From the cell containing the given text, extract its center point as (X, Y) coordinate. 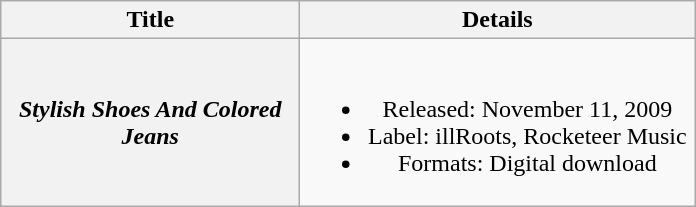
Stylish Shoes And Colored Jeans (150, 122)
Details (498, 20)
Title (150, 20)
Released: November 11, 2009Label: illRoots, Rocketeer MusicFormats: Digital download (498, 122)
